Capture the cell that displays the provided text and extract its (X, Y) central coordinate. 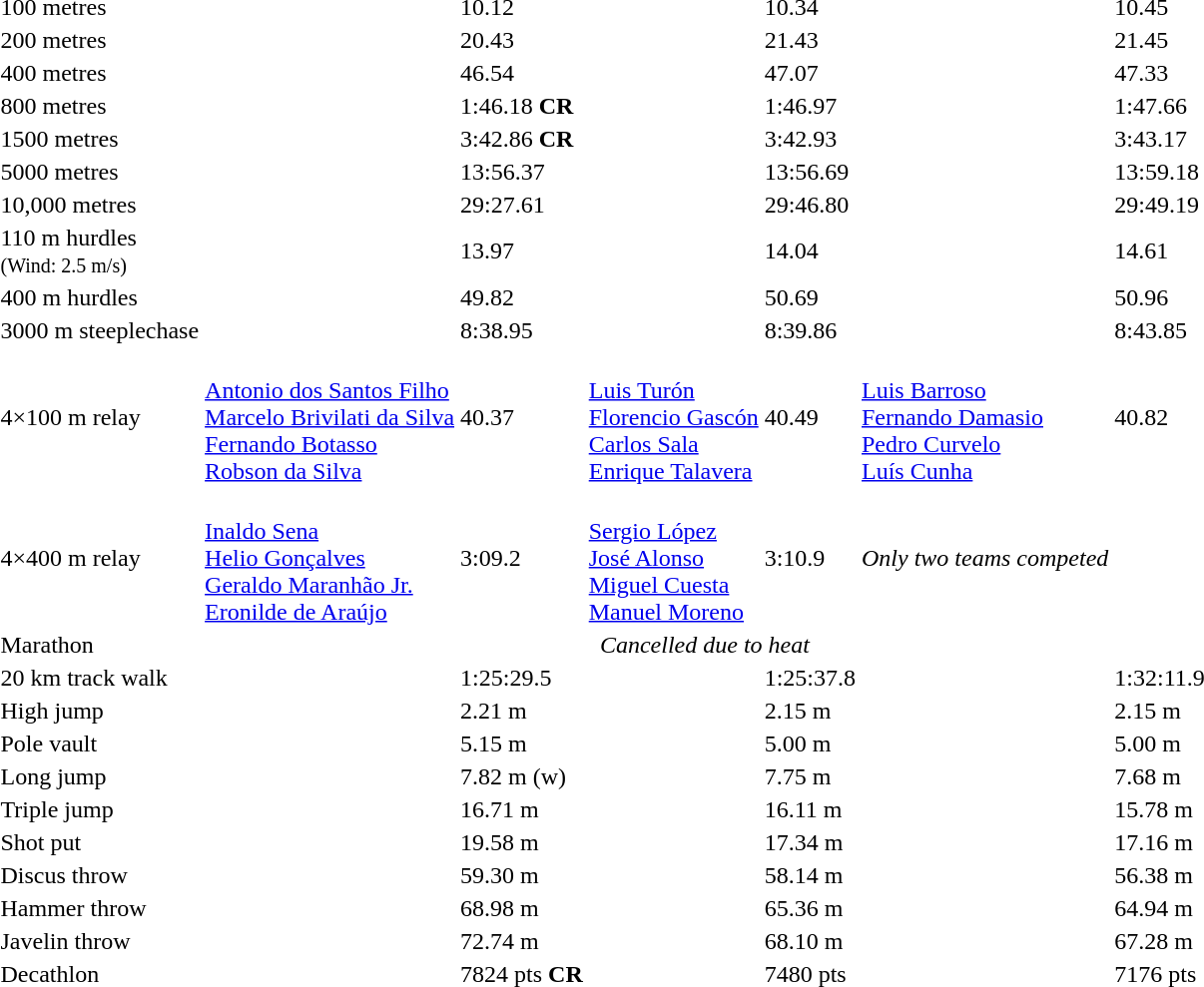
3:09.2 (522, 558)
Sergio LópezJosé AlonsoMiguel CuestaManuel Moreno (673, 558)
1:25:37.8 (810, 678)
5.00 m (810, 743)
3:10.9 (810, 558)
Inaldo SenaHelio GonçalvesGeraldo Maranhão Jr.Eronilde de Araújo (329, 558)
21.43 (810, 40)
47.07 (810, 73)
2.21 m (522, 711)
13:56.37 (522, 172)
1:25:29.5 (522, 678)
20.43 (522, 40)
17.34 m (810, 842)
59.30 m (522, 875)
7.75 m (810, 776)
8:39.86 (810, 330)
Luis TurónFlorencio GascónCarlos SalaEnrique Talavera (673, 417)
13:56.69 (810, 172)
50.69 (810, 297)
Luis BarrosoFernando DamasioPedro CurveloLuís Cunha (985, 417)
49.82 (522, 297)
1:46.18 CR (522, 106)
72.74 m (522, 941)
Only two teams competed (985, 558)
46.54 (522, 73)
16.71 m (522, 809)
3:42.93 (810, 139)
29:46.80 (810, 205)
7.82 m (w) (522, 776)
13.97 (522, 251)
19.58 m (522, 842)
8:38.95 (522, 330)
3:42.86 CR (522, 139)
Antonio dos Santos FilhoMarcelo Brivilati da SilvaFernando BotassoRobson da Silva (329, 417)
14.04 (810, 251)
29:27.61 (522, 205)
40.49 (810, 417)
16.11 m (810, 809)
68.98 m (522, 908)
2.15 m (810, 711)
5.15 m (522, 743)
1:46.97 (810, 106)
40.37 (522, 417)
68.10 m (810, 941)
65.36 m (810, 908)
58.14 m (810, 875)
